Provide the (x, y) coordinate of the cell's center where the given text is located.  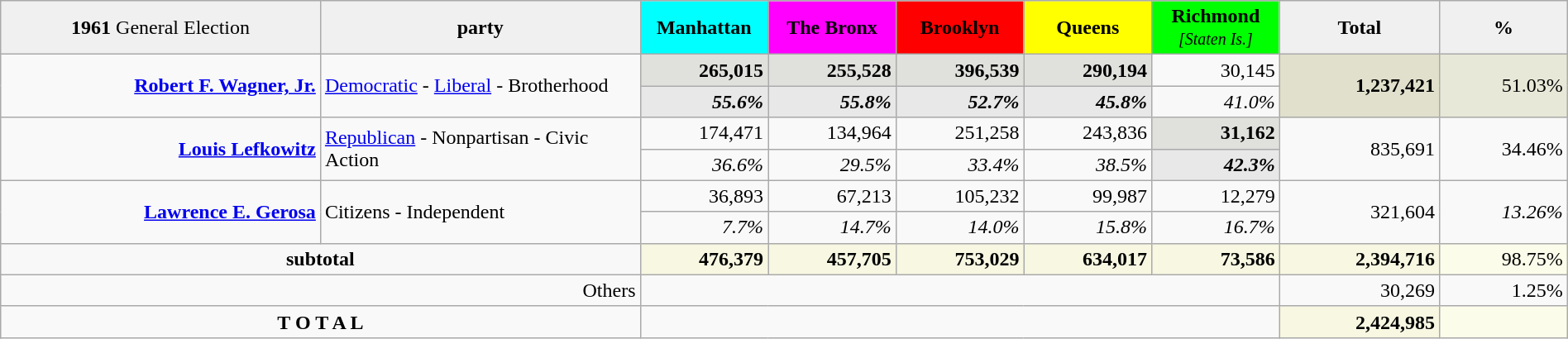
835,691 (1360, 149)
34.46% (1503, 149)
Total (1360, 28)
Citizens - Independent (480, 212)
98.75% (1503, 259)
29.5% (832, 165)
Others (321, 290)
1961 General Election (160, 28)
15.8% (1088, 227)
12,279 (1216, 196)
31,162 (1216, 133)
45.8% (1088, 102)
30,269 (1360, 290)
457,705 (832, 259)
7.7% (705, 227)
T O T A L (321, 322)
99,987 (1088, 196)
42.3% (1216, 165)
634,017 (1088, 259)
subtotal (321, 259)
174,471 (705, 133)
134,964 (832, 133)
party (480, 28)
16.7% (1216, 227)
251,258 (959, 133)
Manhattan (705, 28)
41.0% (1216, 102)
Robert F. Wagner, Jr. (160, 86)
290,194 (1088, 70)
13.26% (1503, 212)
265,015 (705, 70)
753,029 (959, 259)
243,836 (1088, 133)
30,145 (1216, 70)
1,237,421 (1360, 86)
36.6% (705, 165)
73,586 (1216, 259)
14.0% (959, 227)
14.7% (832, 227)
Brooklyn (959, 28)
321,604 (1360, 212)
% (1503, 28)
Louis Lefkowitz (160, 149)
Queens (1088, 28)
396,539 (959, 70)
Republican - Nonpartisan - Civic Action (480, 149)
105,232 (959, 196)
2,394,716 (1360, 259)
255,528 (832, 70)
51.03% (1503, 86)
Richmond [Staten Is.] (1216, 28)
Lawrence E. Gerosa (160, 212)
33.4% (959, 165)
The Bronx (832, 28)
2,424,985 (1360, 322)
55.6% (705, 102)
38.5% (1088, 165)
Democratic - Liberal - Brotherhood (480, 86)
55.8% (832, 102)
476,379 (705, 259)
1.25% (1503, 290)
36,893 (705, 196)
52.7% (959, 102)
67,213 (832, 196)
